Extract the (x, y) coordinate from the center of the cell holding the provided text.  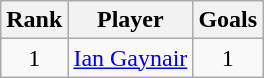
Goals (228, 20)
Player (130, 20)
Ian Gaynair (130, 58)
Rank (34, 20)
